Scan for the cell matching the given text and deliver its (x, y) coordinate at center. 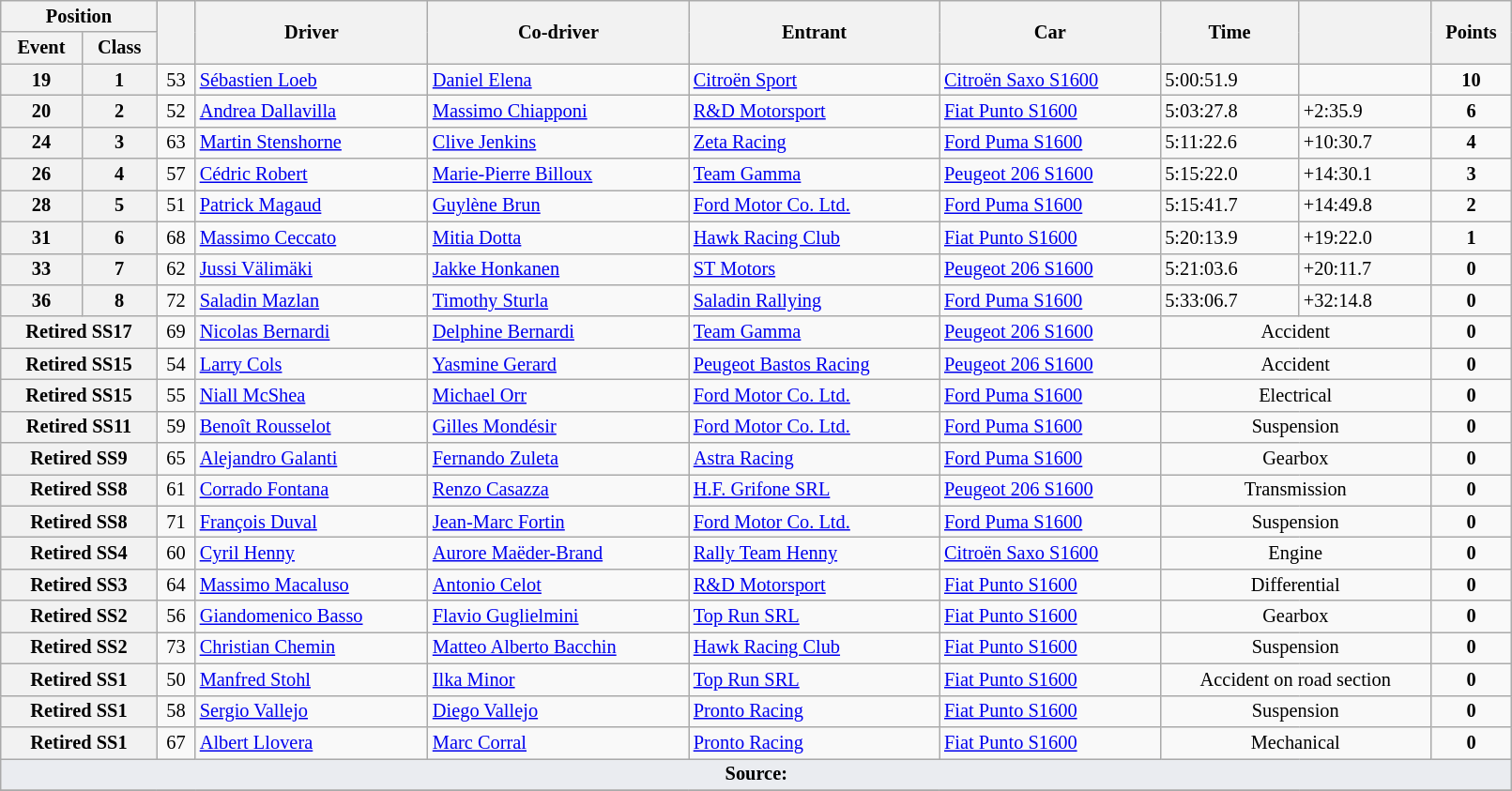
5 (119, 205)
Cyril Henny (312, 553)
Alejandro Galanti (312, 459)
Massimo Chiapponi (558, 111)
Matteo Alberto Bacchin (558, 647)
Aurore Maëder-Brand (558, 553)
52 (176, 111)
Engine (1295, 553)
5:33:06.7 (1229, 300)
Accident on road section (1295, 679)
Class (119, 48)
36 (41, 300)
Jakke Honkanen (558, 269)
Albert Llovera (312, 742)
Entrant (815, 32)
ST Motors (815, 269)
24 (41, 143)
Yasmine Gerard (558, 364)
69 (176, 332)
31 (41, 237)
Marc Corral (558, 742)
62 (176, 269)
5:20:13.9 (1229, 237)
50 (176, 679)
5:15:22.0 (1229, 175)
Retired SS4 (79, 553)
Mechanical (1295, 742)
Differential (1295, 585)
+20:11.7 (1365, 269)
Sergio Vallejo (312, 711)
Ilka Minor (558, 679)
Car (1049, 32)
Guylène Brun (558, 205)
Citroën Sport (815, 80)
Rally Team Henny (815, 553)
57 (176, 175)
François Duval (312, 522)
Sébastien Loeb (312, 80)
59 (176, 427)
Time (1229, 32)
Peugeot Bastos Racing (815, 364)
Mitia Dotta (558, 237)
Patrick Magaud (312, 205)
Corrado Fontana (312, 490)
Retired SS11 (79, 427)
Event (41, 48)
Retired SS9 (79, 459)
+10:30.7 (1365, 143)
Source: (756, 774)
Antonio Celot (558, 585)
Manfred Stohl (312, 679)
Jean-Marc Fortin (558, 522)
Transmission (1295, 490)
Saladin Mazlan (312, 300)
Driver (312, 32)
Larry Cols (312, 364)
+32:14.8 (1365, 300)
Delphine Bernardi (558, 332)
Position (79, 16)
Flavio Guglielmini (558, 616)
67 (176, 742)
60 (176, 553)
61 (176, 490)
H.F. Grifone SRL (815, 490)
+14:30.1 (1365, 175)
73 (176, 647)
5:21:03.6 (1229, 269)
55 (176, 395)
Renzo Casazza (558, 490)
10 (1472, 80)
71 (176, 522)
5:11:22.6 (1229, 143)
Cédric Robert (312, 175)
Gilles Mondésir (558, 427)
Co-driver (558, 32)
72 (176, 300)
Benoît Rousselot (312, 427)
Marie-Pierre Billoux (558, 175)
5:15:41.7 (1229, 205)
Jussi Välimäki (312, 269)
+2:35.9 (1365, 111)
Giandomenico Basso (312, 616)
Daniel Elena (558, 80)
53 (176, 80)
Michael Orr (558, 395)
19 (41, 80)
Fernando Zuleta (558, 459)
Martin Stenshorne (312, 143)
64 (176, 585)
65 (176, 459)
+19:22.0 (1365, 237)
20 (41, 111)
Zeta Racing (815, 143)
Retired SS3 (79, 585)
Diego Vallejo (558, 711)
Christian Chemin (312, 647)
Retired SS17 (79, 332)
Nicolas Bernardi (312, 332)
Massimo Ceccato (312, 237)
51 (176, 205)
Electrical (1295, 395)
26 (41, 175)
Andrea Dallavilla (312, 111)
Niall McShea (312, 395)
Massimo Macaluso (312, 585)
5:03:27.8 (1229, 111)
Points (1472, 32)
63 (176, 143)
Clive Jenkins (558, 143)
58 (176, 711)
33 (41, 269)
5:00:51.9 (1229, 80)
56 (176, 616)
Saladin Rallying (815, 300)
Astra Racing (815, 459)
Timothy Sturla (558, 300)
+14:49.8 (1365, 205)
54 (176, 364)
28 (41, 205)
7 (119, 269)
68 (176, 237)
8 (119, 300)
